Extract the (x, y) coordinate from the center of the cell holding the provided text.  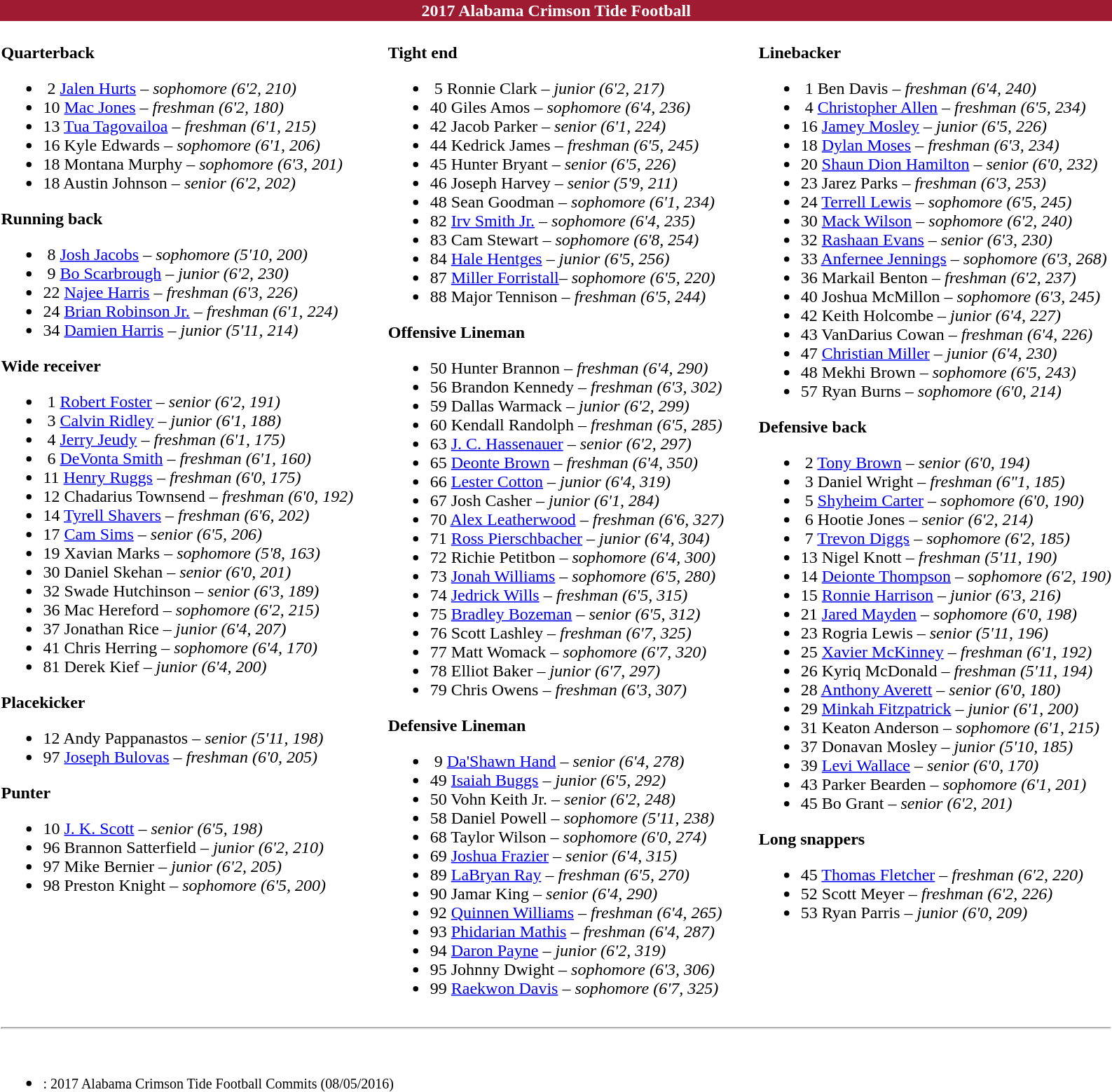
2017 Alabama Crimson Tide Football (556, 11)
